Locate the cell with the specified text and output its (X, Y) center coordinate. 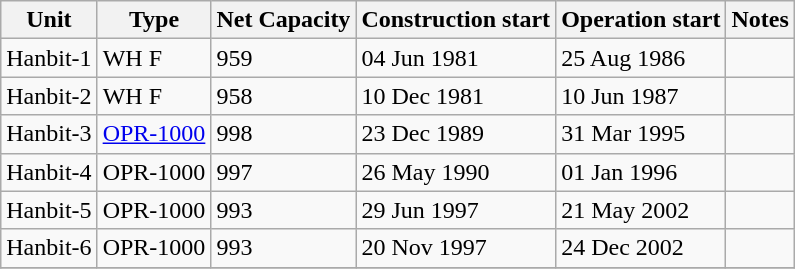
Hanbit-2 (49, 96)
26 May 1990 (456, 172)
01 Jan 1996 (641, 172)
20 Nov 1997 (456, 248)
04 Jun 1981 (456, 58)
Hanbit-5 (49, 210)
Net Capacity (284, 20)
10 Dec 1981 (456, 96)
29 Jun 1997 (456, 210)
997 (284, 172)
Operation start (641, 20)
Construction start (456, 20)
959 (284, 58)
31 Mar 1995 (641, 134)
Hanbit-6 (49, 248)
24 Dec 2002 (641, 248)
958 (284, 96)
Type (154, 20)
10 Jun 1987 (641, 96)
Notes (760, 20)
Hanbit-1 (49, 58)
Unit (49, 20)
21 May 2002 (641, 210)
998 (284, 134)
Hanbit-4 (49, 172)
Hanbit-3 (49, 134)
23 Dec 1989 (456, 134)
25 Aug 1986 (641, 58)
